Extract the [X, Y] coordinate from the center of the cell holding the provided text.  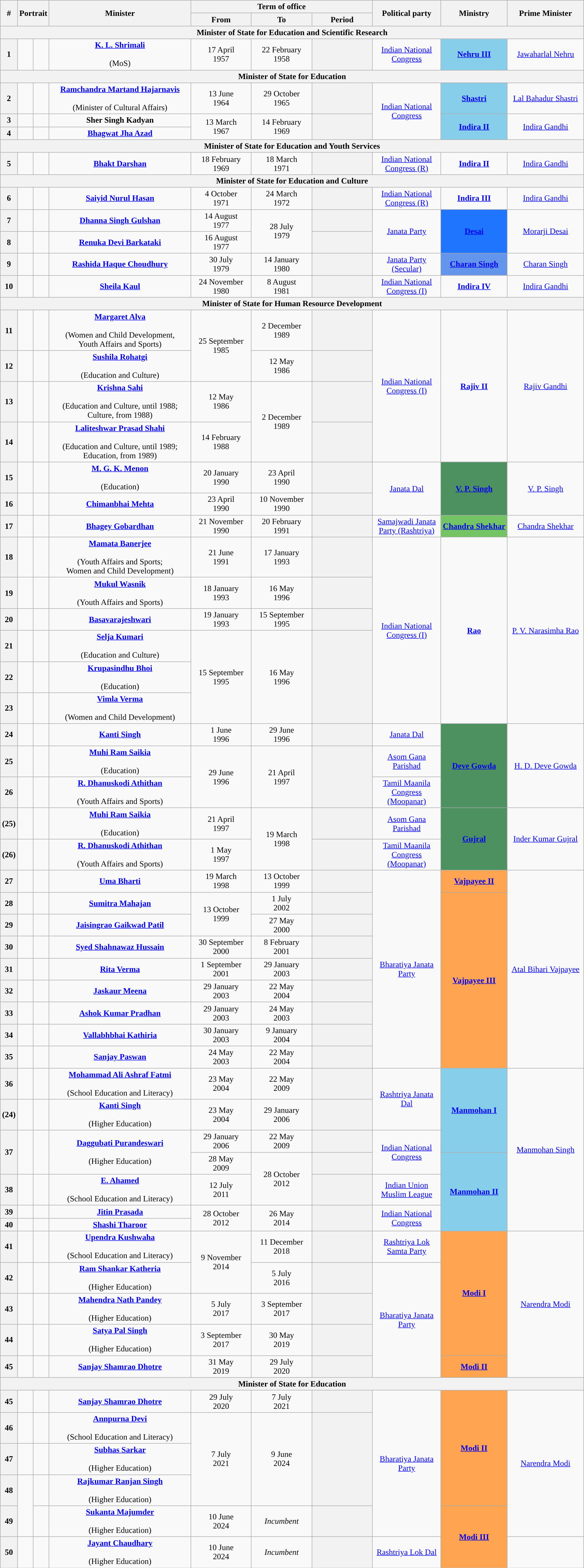
43 [9, 1309]
20 [9, 619]
13 June1964 [221, 98]
10 November1990 [282, 504]
Vajpayee III [474, 980]
17 April1957 [221, 54]
Minister of State for Education and Youth Services [292, 146]
Rashida Haque Choudhury [120, 264]
18 January1993 [221, 593]
18 [9, 557]
24 November1980 [221, 287]
14 February1969 [282, 127]
Satya Pal Singh(Higher Education) [120, 1340]
Sukanta Majumder (Higher Education) [120, 1521]
H. D. Deve Gowda [545, 766]
1 June1996 [221, 735]
Jawaharlal Nehru [545, 54]
Bhakt Darshan [120, 164]
Mohammad Ali Ashraf Fatmi(School Education and Literacy) [120, 1083]
50 [9, 1552]
Ashok Kumar Pradhan [120, 1013]
19 [9, 593]
30 September2000 [221, 947]
32 [9, 991]
Basavarajeshwari [120, 619]
Krupasindhu Bhoi(Education) [120, 677]
17 [9, 526]
Manmohan II [474, 1192]
22 February1958 [282, 54]
23 [9, 708]
P. V. Narasimha Rao [545, 630]
From [221, 20]
21 [9, 646]
8 February2001 [282, 947]
36 [9, 1083]
16 August1977 [221, 243]
Kanti Singh(Higher Education) [120, 1115]
Sheila Kaul [120, 287]
29 October1965 [282, 98]
Minister of State for Human Resource Development [292, 304]
39 [9, 1212]
Rajkumar Ranjan Singh(Higher Education) [120, 1490]
27 [9, 881]
Rashtriya Lok Dal [407, 1552]
14 January1980 [282, 264]
38 [9, 1190]
28 [9, 903]
Period [342, 20]
Chimanbhai Mehta [120, 504]
22 [9, 677]
(26) [9, 855]
14 August1977 [221, 220]
Krishna Sahi(Education and Culture, until 1988;Culture, from 1988) [120, 401]
37 [9, 1152]
25 [9, 761]
9 June2024 [282, 1459]
26 [9, 792]
8 August1981 [282, 287]
Rajiv II [474, 386]
Modi I [474, 1293]
26 May2014 [282, 1218]
Mahendra Nath Pandey(Higher Education) [120, 1309]
Prime Minister [545, 13]
Syed Shahnawaz Hussain [120, 947]
41 [9, 1247]
Subhas Sarkar(Higher Education) [120, 1459]
Minister of State for Education and Culture [292, 181]
1 May1997 [221, 855]
35 [9, 1057]
21 June1991 [221, 557]
21 November1990 [221, 526]
Mukul Wasnik(Youth Affairs and Sports) [120, 593]
Samajwadi Janata Party (Rashtriya) [407, 526]
33 [9, 1013]
Sher Singh Kadyan [120, 120]
Vajpayee II [474, 881]
Term of office [282, 7]
Desai [474, 231]
Margaret Alva(Women and Child Development,Youth Affairs and Sports) [120, 330]
30 May2019 [282, 1340]
Shashi Tharoor [120, 1225]
Bhagwat Jha Azad [120, 133]
31 May2019 [221, 1367]
9 [9, 264]
M. G. K. Menon(Education) [120, 477]
Dhanna Singh Gulshan [120, 220]
Deve Gowda [474, 766]
30 [9, 947]
20 February1991 [282, 526]
Bhagey Gobardhan [120, 526]
8 [9, 243]
42 [9, 1278]
(25) [9, 824]
Rita Verma [120, 969]
24 March1972 [282, 198]
4 [9, 133]
7 [9, 220]
28 July1979 [282, 231]
Jaskaur Meena [120, 991]
5 July2017 [221, 1309]
# [9, 13]
Indian Union Muslim League [407, 1190]
48 [9, 1490]
27 May2000 [282, 925]
9 November2014 [221, 1262]
(24) [9, 1115]
1 [9, 54]
14 [9, 442]
30 January2003 [221, 1035]
Ram Shankar Katheria(Higher Education) [120, 1278]
Manmohan I [474, 1110]
Indira III [474, 198]
Modi III [474, 1537]
Nehru III [474, 54]
Inder Kumar Gujral [545, 839]
10 [9, 287]
E. Ahamed(School Education and Literacy) [120, 1190]
Selja Kumari(Education and Culture) [120, 646]
Sumitra Mahajan [120, 903]
17 January1993 [282, 557]
11 [9, 330]
Political party [407, 13]
Gujral [474, 839]
2 [9, 98]
Renuka Devi Barkataki [120, 243]
40 [9, 1225]
29 [9, 925]
16 [9, 504]
Laliteshwar Prasad Shahi(Education and Culture, until 1989;Education, from 1989) [120, 442]
Daggubati Purandeswari(Higher Education) [120, 1152]
25 September1985 [221, 346]
20 January1990 [221, 477]
Jitin Prasada [120, 1212]
13 March1967 [221, 127]
13 [9, 401]
Sushila Rohatgi(Education and Culture) [120, 366]
34 [9, 1035]
Kanti Singh [120, 735]
1 July2002 [282, 903]
31 [9, 969]
Rao [474, 630]
Upendra Kushwaha(School Education and Literacy) [120, 1247]
12 [9, 366]
44 [9, 1340]
Vallabhbhai Kathiria [120, 1035]
18 March1971 [282, 164]
47 [9, 1459]
K. L. Shrimali(MoS) [120, 54]
Minister [120, 13]
Manmohan Singh [545, 1149]
Ministry [474, 13]
Lal Bahadur Shastri [545, 98]
5 July2016 [282, 1278]
15 [9, 477]
12 July2011 [221, 1190]
Rajiv Gandhi [545, 386]
Janata Party (Secular) [407, 264]
18 February1969 [221, 164]
14 February1988 [221, 442]
Jayant Chaudhary(Higher Education) [120, 1552]
6 [9, 198]
5 [9, 164]
9 January2004 [282, 1035]
46 [9, 1428]
Saiyid Nurul Hasan [120, 198]
Annpurna Devi(School Education and Literacy) [120, 1428]
Atal Bihari Vajpayee [545, 969]
24 [9, 735]
Mamata Banerjee(Youth Affairs and Sports;Women and Child Development) [120, 557]
49 [9, 1521]
Indira IV [474, 287]
Vimla Verma(Women and Child Development) [120, 708]
30 July1979 [221, 264]
19 January1993 [221, 619]
11 December2018 [282, 1247]
3 [9, 120]
Rashtriya Lok Samta Party [407, 1247]
Ramchandra Martand Hajarnavis(Minister of Cultural Affairs) [120, 98]
Minister of State for Education and Scientific Research [292, 32]
28 May2009 [221, 1163]
To [282, 20]
Rashtriya Janata Dal [407, 1099]
Portrait [33, 13]
4 October1971 [221, 198]
Morarji Desai [545, 231]
Uma Bharti [120, 881]
1 September2001 [221, 969]
Janata Party [407, 231]
Shastri [474, 98]
Jaisingrao Gaikwad Patil [120, 925]
Sanjay Paswan [120, 1057]
